Identify which cell holds the provided text, then report its [X, Y] central coordinate. 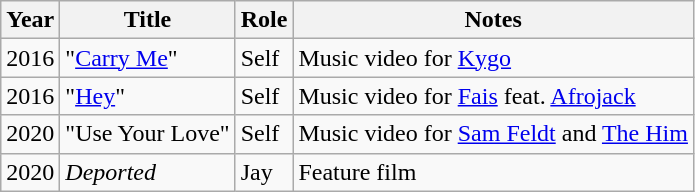
Music video for Fais feat. Afrojack [494, 96]
Jay [264, 172]
Music video for Kygo [494, 58]
Year [30, 20]
Role [264, 20]
"Carry Me" [148, 58]
Notes [494, 20]
Feature film [494, 172]
"Use Your Love" [148, 134]
Title [148, 20]
Deported [148, 172]
Music video for Sam Feldt and The Him [494, 134]
"Hey" [148, 96]
